Determine the [x, y] coordinate at the center of the cell enclosing the given text.  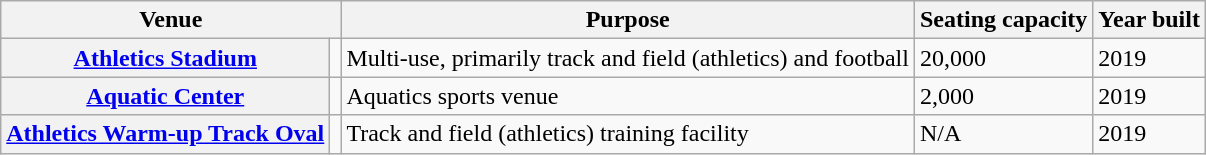
Athletics Warm-up Track Oval [166, 134]
2,000 [1003, 96]
Track and field (athletics) training facility [628, 134]
N/A [1003, 134]
Year built [1150, 20]
Aquatics sports venue [628, 96]
Aquatic Center [166, 96]
Athletics Stadium [166, 58]
Venue [171, 20]
Purpose [628, 20]
Multi-use, primarily track and field (athletics) and football [628, 58]
20,000 [1003, 58]
Seating capacity [1003, 20]
